Determine the (X, Y) coordinate at the center of the cell enclosing the given text.  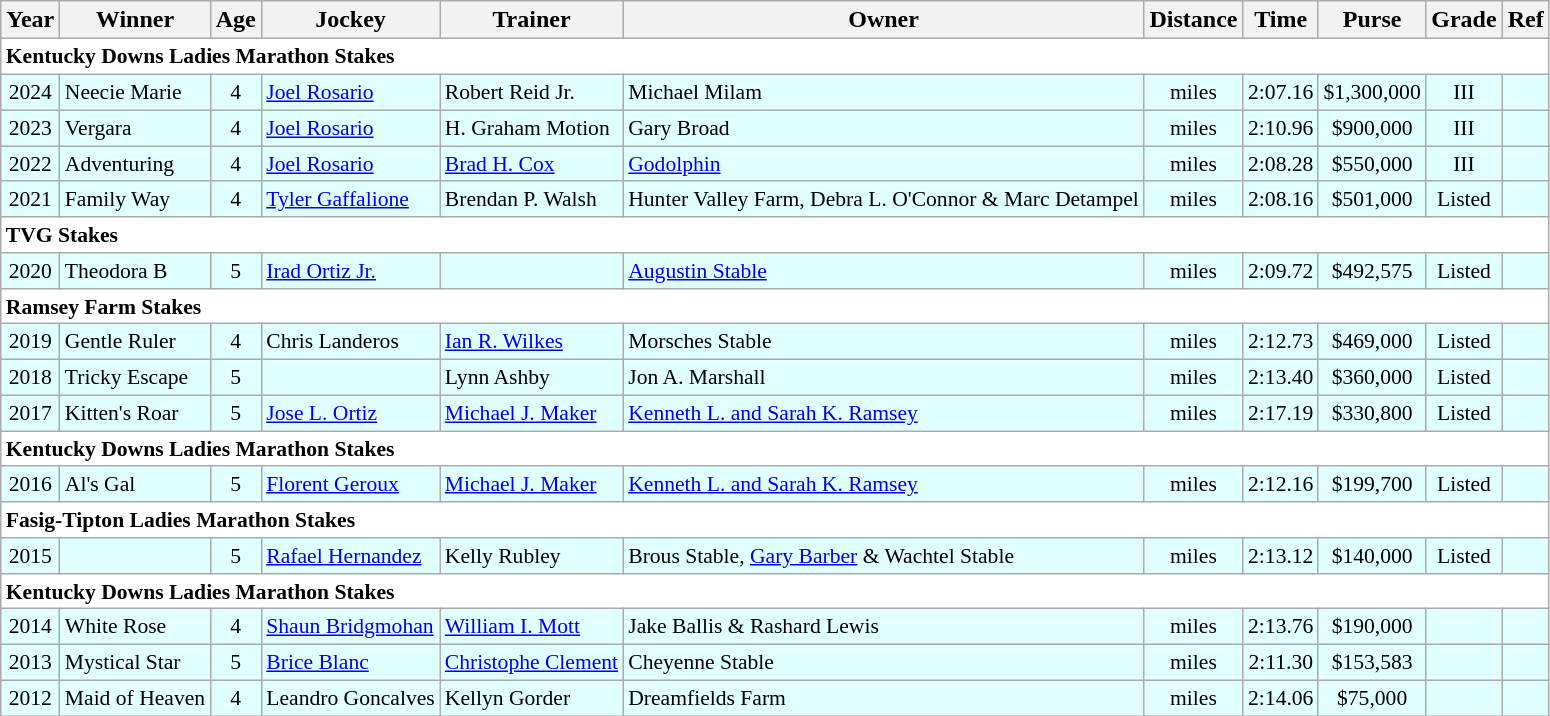
Trainer (532, 20)
2014 (30, 627)
Michael Milam (884, 92)
2016 (30, 484)
$140,000 (1372, 556)
Lynn Ashby (532, 377)
William I. Mott (532, 627)
Chris Landeros (350, 342)
$900,000 (1372, 128)
Kelly Rubley (532, 556)
$492,575 (1372, 271)
Jose L. Ortiz (350, 413)
2017 (30, 413)
Shaun Bridgmohan (350, 627)
Theodora B (135, 271)
Jon A. Marshall (884, 377)
Florent Geroux (350, 484)
2:08.28 (1280, 164)
2021 (30, 199)
Neecie Marie (135, 92)
TVG Stakes (775, 235)
Godolphin (884, 164)
2:13.40 (1280, 377)
2023 (30, 128)
2022 (30, 164)
2:12.16 (1280, 484)
Adventuring (135, 164)
Al's Gal (135, 484)
2:17.19 (1280, 413)
Grade (1464, 20)
Ref (1526, 20)
Augustin Stable (884, 271)
2019 (30, 342)
Hunter Valley Farm, Debra L. O'Connor & Marc Detampel (884, 199)
Brous Stable, Gary Barber & Wachtel Stable (884, 556)
Christophe Clement (532, 662)
Winner (135, 20)
Tyler Gaffalione (350, 199)
Gary Broad (884, 128)
Brad H. Cox (532, 164)
$1,300,000 (1372, 92)
2013 (30, 662)
Purse (1372, 20)
Morsches Stable (884, 342)
2:10.96 (1280, 128)
Maid of Heaven (135, 698)
2:08.16 (1280, 199)
Cheyenne Stable (884, 662)
2:12.73 (1280, 342)
White Rose (135, 627)
H. Graham Motion (532, 128)
2015 (30, 556)
$199,700 (1372, 484)
Age (236, 20)
Brendan P. Walsh (532, 199)
Irad Ortiz Jr. (350, 271)
Ian R. Wilkes (532, 342)
$501,000 (1372, 199)
Tricky Escape (135, 377)
$469,000 (1372, 342)
2024 (30, 92)
Kellyn Gorder (532, 698)
Ramsey Farm Stakes (775, 306)
Fasig-Tipton Ladies Marathon Stakes (775, 520)
2:07.16 (1280, 92)
Jockey (350, 20)
$330,800 (1372, 413)
Robert Reid Jr. (532, 92)
Kitten's Roar (135, 413)
Leandro Goncalves (350, 698)
Brice Blanc (350, 662)
Mystical Star (135, 662)
Owner (884, 20)
$360,000 (1372, 377)
2:13.76 (1280, 627)
Vergara (135, 128)
$550,000 (1372, 164)
$153,583 (1372, 662)
$190,000 (1372, 627)
Family Way (135, 199)
Gentle Ruler (135, 342)
2012 (30, 698)
Distance (1194, 20)
2018 (30, 377)
2:14.06 (1280, 698)
Time (1280, 20)
Dreamfields Farm (884, 698)
Year (30, 20)
2020 (30, 271)
2:13.12 (1280, 556)
Rafael Hernandez (350, 556)
$75,000 (1372, 698)
Jake Ballis & Rashard Lewis (884, 627)
2:11.30 (1280, 662)
2:09.72 (1280, 271)
